Detect which cell encompasses the target text, then output its (x, y) center coordinate. 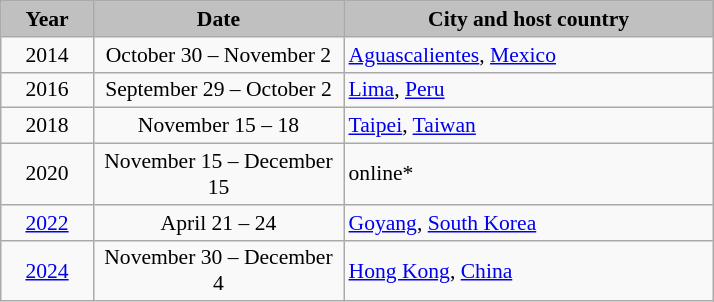
2016 (48, 90)
2014 (48, 55)
October 30 – November 2 (218, 55)
Goyang, South Korea (529, 223)
2024 (48, 270)
November 30 – December 4 (218, 270)
online* (529, 174)
Date (218, 19)
2018 (48, 126)
2020 (48, 174)
September 29 – October 2 (218, 90)
November 15 – December 15 (218, 174)
City and host country (529, 19)
Year (48, 19)
Lima, Peru (529, 90)
2022 (48, 223)
Aguascalientes, Mexico (529, 55)
Taipei, Taiwan (529, 126)
Hong Kong, China (529, 270)
April 21 – 24 (218, 223)
November 15 – 18 (218, 126)
